From the cell containing the given text, extract its center point as [x, y] coordinate. 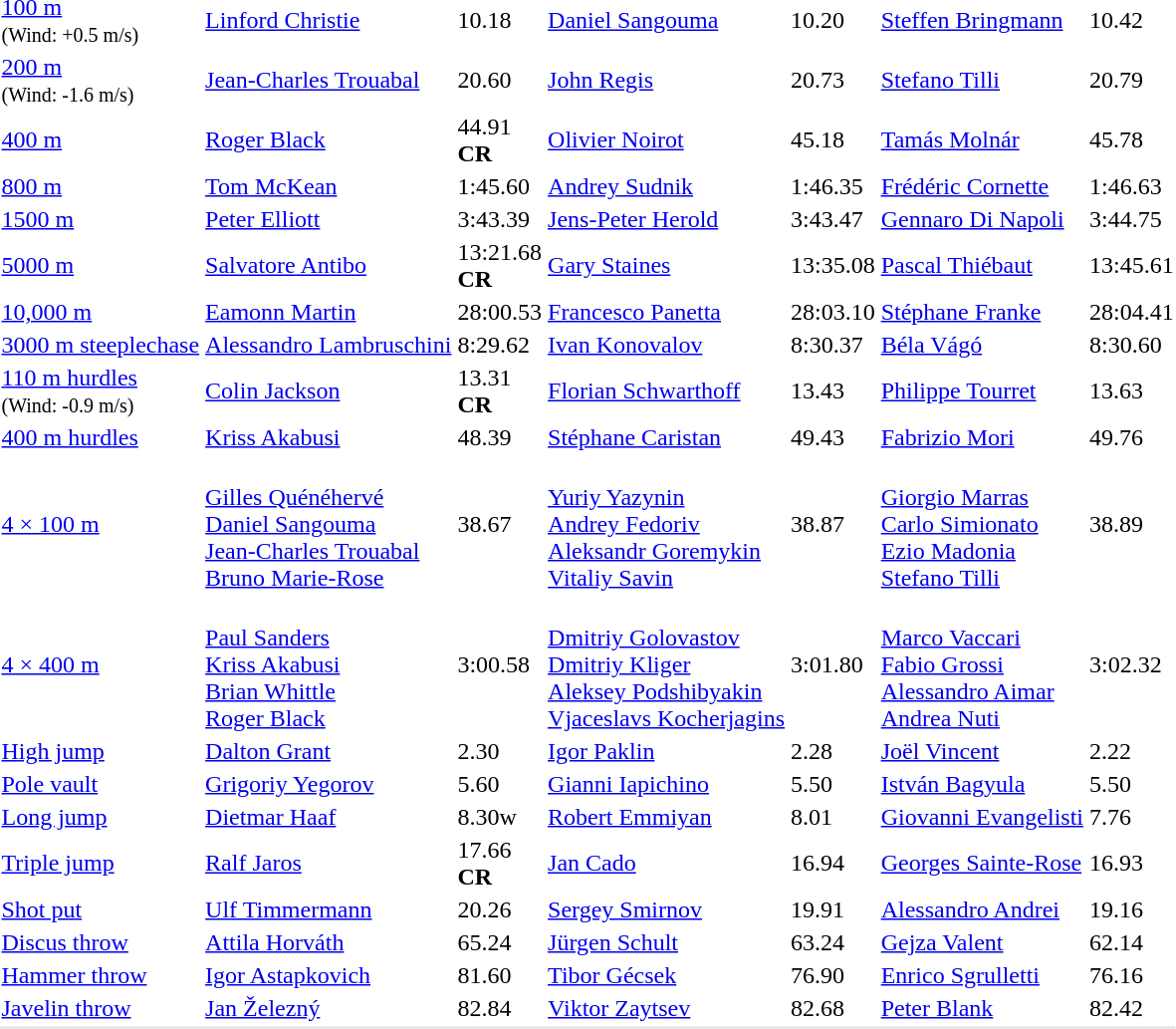
19.91 [832, 909]
Peter Elliott [329, 219]
2.22 [1131, 751]
3:02.32 [1131, 664]
Igor Astapkovich [329, 975]
3:00.58 [500, 664]
82.42 [1131, 1008]
Salvatore Antibo [329, 265]
Fabrizio Mori [982, 437]
Hammer throw [101, 975]
Gilles QuénéhervéDaniel SangoumaJean-Charles TrouabalBruno Marie-Rose [329, 524]
Eamonn Martin [329, 312]
Jens-Peter Herold [667, 219]
44.91CR [500, 139]
Yuriy YazyninAndrey FedorivAleksandr GoremykinVitaliy Savin [667, 524]
13:21.68CR [500, 265]
Gejza Valent [982, 942]
28:03.10 [832, 312]
Georges Sainte-Rose [982, 863]
38.89 [1131, 524]
Dalton Grant [329, 751]
8.01 [832, 817]
20.26 [500, 909]
8:30.37 [832, 345]
13.43 [832, 390]
Ivan Konovalov [667, 345]
John Regis [667, 80]
1:46.35 [832, 186]
3000 m steeplechase [101, 345]
Jan Železný [329, 1008]
Triple jump [101, 863]
63.24 [832, 942]
Grigoriy Yegorov [329, 784]
17.66CR [500, 863]
Roger Black [329, 139]
István Bagyula [982, 784]
Kriss Akabusi [329, 437]
Jürgen Schult [667, 942]
Gianni Iapichino [667, 784]
Viktor Zaytsev [667, 1008]
Giovanni Evangelisti [982, 817]
1:46.63 [1131, 186]
Igor Paklin [667, 751]
Alessandro Andrei [982, 909]
Andrey Sudnik [667, 186]
200 m(Wind: -1.6 m/s) [101, 80]
7.76 [1131, 817]
13.63 [1131, 390]
49.76 [1131, 437]
Long jump [101, 817]
38.87 [832, 524]
Peter Blank [982, 1008]
49.43 [832, 437]
Florian Schwarthoff [667, 390]
Robert Emmiyan [667, 817]
Stéphane Franke [982, 312]
Marco VaccariFabio GrossiAlessandro AimarAndrea Nuti [982, 664]
2.30 [500, 751]
8:29.62 [500, 345]
Tamás Molnár [982, 139]
3:01.80 [832, 664]
4 × 100 m [101, 524]
Pascal Thiébaut [982, 265]
Paul SandersKriss AkabusiBrian WhittleRoger Black [329, 664]
Tibor Gécsek [667, 975]
Shot put [101, 909]
28:04.41 [1131, 312]
5000 m [101, 265]
Discus throw [101, 942]
81.60 [500, 975]
Joël Vincent [982, 751]
Gennaro Di Napoli [982, 219]
Dietmar Haaf [329, 817]
76.16 [1131, 975]
20.73 [832, 80]
48.39 [500, 437]
Philippe Tourret [982, 390]
Olivier Noirot [667, 139]
Ulf Timmermann [329, 909]
Francesco Panetta [667, 312]
Tom McKean [329, 186]
400 m [101, 139]
Stéphane Caristan [667, 437]
8.30w [500, 817]
20.79 [1131, 80]
110 m hurdles(Wind: -0.9 m/s) [101, 390]
Frédéric Cornette [982, 186]
2.28 [832, 751]
82.68 [832, 1008]
1:45.60 [500, 186]
Pole vault [101, 784]
82.84 [500, 1008]
Dmitriy GolovastovDmitriy KligerAleksey PodshibyakinVjaceslavs Kocherjagins [667, 664]
20.60 [500, 80]
Colin Jackson [329, 390]
High jump [101, 751]
16.93 [1131, 863]
16.94 [832, 863]
Jean-Charles Trouabal [329, 80]
Attila Horváth [329, 942]
Javelin throw [101, 1008]
3:43.39 [500, 219]
45.18 [832, 139]
Alessandro Lambruschini [329, 345]
400 m hurdles [101, 437]
Stefano Tilli [982, 80]
10,000 m [101, 312]
Giorgio MarrasCarlo SimionatoEzio MadoniaStefano Tilli [982, 524]
13:45.61 [1131, 265]
4 × 400 m [101, 664]
3:44.75 [1131, 219]
800 m [101, 186]
13:35.08 [832, 265]
5.60 [500, 784]
8:30.60 [1131, 345]
62.14 [1131, 942]
13.31CR [500, 390]
Jan Cado [667, 863]
Ralf Jaros [329, 863]
Sergey Smirnov [667, 909]
Béla Vágó [982, 345]
45.78 [1131, 139]
28:00.53 [500, 312]
Enrico Sgrulletti [982, 975]
1500 m [101, 219]
3:43.47 [832, 219]
38.67 [500, 524]
76.90 [832, 975]
Gary Staines [667, 265]
19.16 [1131, 909]
65.24 [500, 942]
